Locate the cell with the specified text and output its (X, Y) center coordinate. 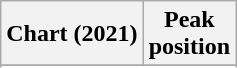
Chart (2021) (72, 34)
Peakposition (189, 34)
